Locate the cell with the specified text and output its [x, y] center coordinate. 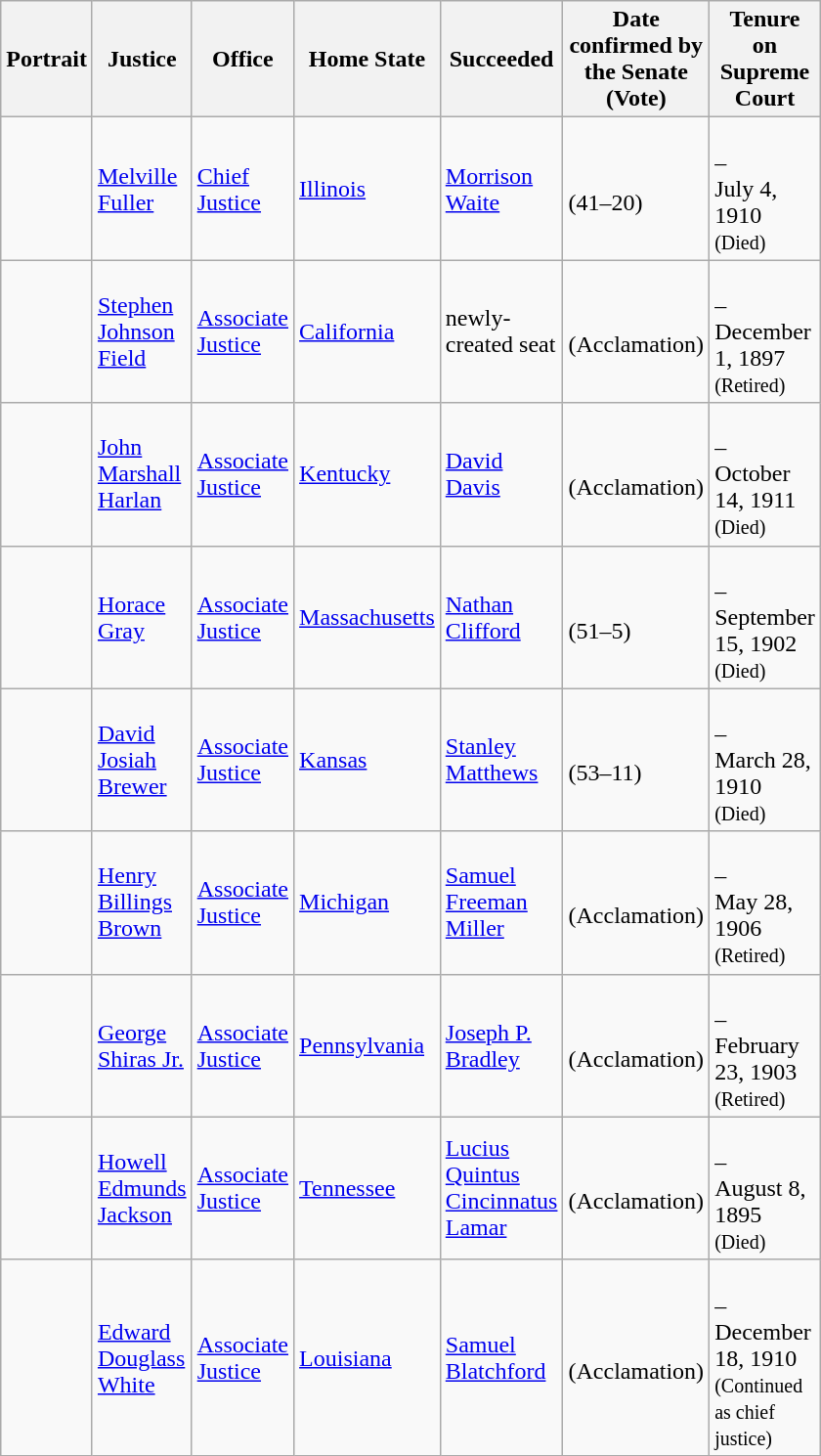
–March 28, 1910(Died) [765, 760]
Tenure on Supreme Court [765, 59]
(41–20) [636, 189]
Samuel Freeman Miller [501, 903]
Lucius Quintus Cincinnatus Lamar [501, 1188]
Justice [142, 59]
Succeeded [501, 59]
Morrison Waite [501, 189]
Kentucky [367, 474]
Samuel Blatchford [501, 1357]
David Davis [501, 474]
(51–5) [636, 617]
Home State [367, 59]
–May 28, 1906(Retired) [765, 903]
–August 8, 1895(Died) [765, 1188]
–February 23, 1903(Retired) [765, 1045]
Henry Billings Brown [142, 903]
Kansas [367, 760]
–September 15, 1902(Died) [765, 617]
Louisiana [367, 1357]
Horace Gray [142, 617]
David Josiah Brewer [142, 760]
–December 18, 1910(Continued as chief justice) [765, 1357]
Nathan Clifford [501, 617]
Tennessee [367, 1188]
Howell Edmunds Jackson [142, 1188]
Massachusetts [367, 617]
–July 4, 1910(Died) [765, 189]
Stephen Johnson Field [142, 331]
Joseph P. Bradley [501, 1045]
–October 14, 1911(Died) [765, 474]
Michigan [367, 903]
John Marshall Harlan [142, 474]
Pennsylvania [367, 1045]
Office [242, 59]
California [367, 331]
Stanley Matthews [501, 760]
newly-created seat [501, 331]
George Shiras Jr. [142, 1045]
–December 1, 1897(Retired) [765, 331]
Edward Douglass White [142, 1357]
Illinois [367, 189]
Chief Justice [242, 189]
(53–11) [636, 760]
Melville Fuller [142, 189]
Date confirmed by the Senate(Vote) [636, 59]
Portrait [47, 59]
